Locate the cell with the specified text and output its (X, Y) center coordinate. 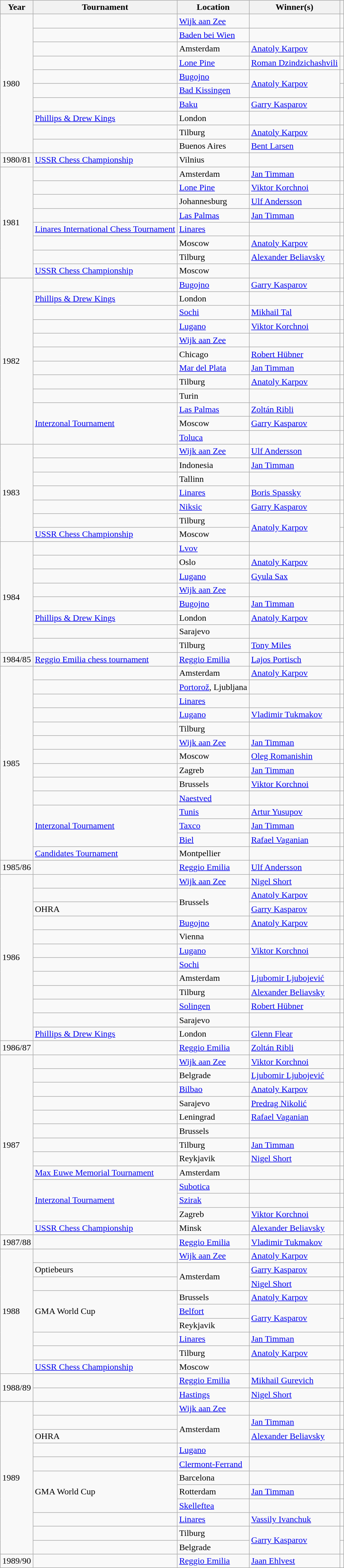
1987/88 (17, 1242)
1984 (17, 597)
Bilbao (213, 1089)
Chicago (213, 354)
Roman Dzindzichashvili (294, 63)
Max Euwe Memorial Tournament (105, 1173)
1986 (17, 958)
Hastings (213, 1395)
1983 (17, 493)
Portorož, Ljubljana (213, 687)
Oslo (213, 562)
Buenos Aires (213, 146)
Vilnius (213, 160)
1981 (17, 222)
Linares International Chess Tournament (105, 229)
Leningrad (213, 1117)
1987 (17, 1145)
Year (17, 7)
1989/90 (17, 1561)
Winner(s) (294, 7)
Barcelona (213, 1478)
Candidates Tournament (105, 854)
Niksic (213, 507)
Taxco (213, 826)
Oleg Romanishin (294, 756)
Bent Larsen (294, 146)
Johannesburg (213, 202)
Gyula Sax (294, 576)
Vienna (213, 937)
Clermont-Ferrand (213, 1464)
Skelleftea (213, 1506)
Montpellier (213, 854)
1982 (17, 361)
Baku (213, 104)
Rotterdam (213, 1491)
Mikhail Tal (294, 312)
Tony Miles (294, 645)
Belfort (213, 1311)
Biel (213, 839)
Glenn Flear (294, 1034)
Minsk (213, 1228)
Predrag Nikolić (294, 1103)
Location (213, 7)
Optiebeurs (105, 1269)
Lvov (213, 548)
Vassily Ivanchuk (294, 1520)
Solingen (213, 1006)
Jaan Ehlvest (294, 1561)
Lajos Portisch (294, 659)
1980 (17, 84)
1985 (17, 763)
Artur Yusupov (294, 812)
1989 (17, 1478)
Toluca (213, 437)
1984/85 (17, 659)
Naestved (213, 798)
Reggio Emilia chess tournament (105, 659)
1985/86 (17, 867)
Subotica (213, 1186)
Bad Kissingen (213, 90)
Turin (213, 395)
1980/81 (17, 160)
Tournament (105, 7)
1988/89 (17, 1388)
1986/87 (17, 1048)
Tallinn (213, 479)
Boris Spassky (294, 493)
1988 (17, 1311)
Mikhail Gurevich (294, 1381)
Indonesia (213, 465)
Szirak (213, 1200)
Mar del Plata (213, 368)
Tunis (213, 812)
Baden bei Wien (213, 35)
